Determine the [x, y] coordinate at the center of the cell enclosing the given text.  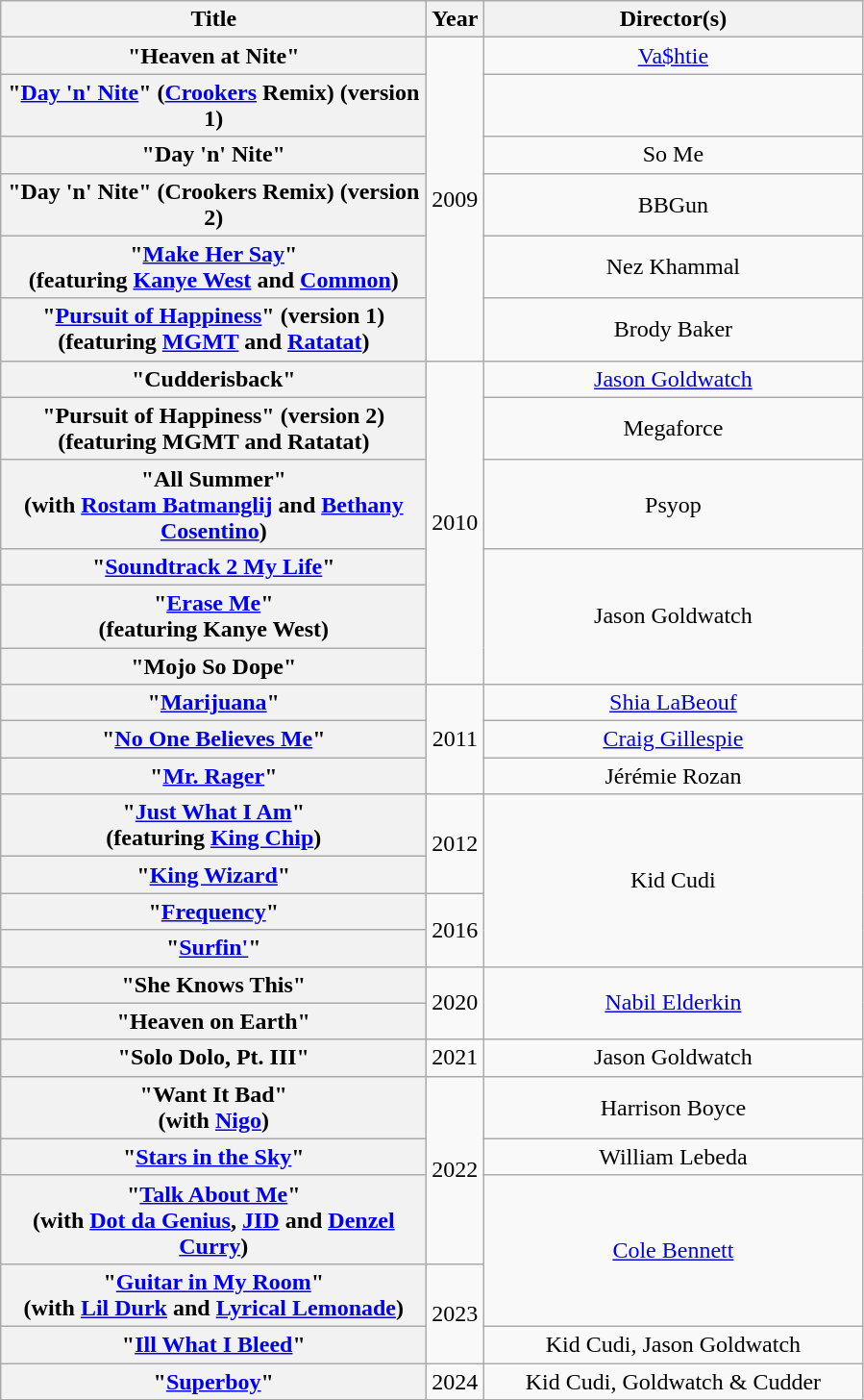
2010 [456, 522]
"Ill What I Bleed" [213, 1344]
Kid Cudi [673, 881]
Craig Gillespie [673, 739]
Psyop [673, 504]
"Heaven at Nite" [213, 56]
"Soundtrack 2 My Life" [213, 566]
2022 [456, 1169]
Kid Cudi, Jason Goldwatch [673, 1344]
"Cudderisback" [213, 379]
"Day 'n' Nite" (Crookers Remix) (version 1) [213, 106]
2021 [456, 1058]
Nez Khammal [673, 267]
"Just What I Am"(featuring King Chip) [213, 825]
Nabil Elderkin [673, 1003]
"No One Believes Me" [213, 739]
2024 [456, 1382]
Megaforce [673, 429]
Kid Cudi, Goldwatch & Cudder [673, 1382]
Shia LaBeouf [673, 703]
Va$htie [673, 56]
Brody Baker [673, 329]
"Erase Me"(featuring Kanye West) [213, 615]
"Marijuana" [213, 703]
"Pursuit of Happiness" (version 1)(featuring MGMT and Ratatat) [213, 329]
"Frequency" [213, 912]
William Lebeda [673, 1157]
"Day 'n' Nite" (Crookers Remix) (version 2) [213, 204]
2016 [456, 930]
2009 [456, 199]
"Guitar in My Room"(with Lil Durk and Lyrical Lemonade) [213, 1294]
2023 [456, 1313]
BBGun [673, 204]
Jérémie Rozan [673, 776]
"Day 'n' Nite" [213, 155]
"Make Her Say"(featuring Kanye West and Common) [213, 267]
Year [456, 19]
2012 [456, 844]
Director(s) [673, 19]
Cole Bennett [673, 1250]
"Pursuit of Happiness" (version 2)(featuring MGMT and Ratatat) [213, 429]
2020 [456, 1003]
"She Knows This" [213, 985]
"Want It Bad"(with Nigo) [213, 1108]
Title [213, 19]
"Mojo So Dope" [213, 666]
"Surfin'" [213, 948]
Harrison Boyce [673, 1108]
"King Wizard" [213, 875]
"Talk About Me"(with Dot da Genius, JID and Denzel Curry) [213, 1219]
"Mr. Rager" [213, 776]
"Stars in the Sky" [213, 1157]
"Heaven on Earth" [213, 1021]
"All Summer"(with Rostam Batmanglij and Bethany Cosentino) [213, 504]
"Solo Dolo, Pt. III" [213, 1058]
"Superboy" [213, 1382]
So Me [673, 155]
2011 [456, 739]
